Extract the (x, y) coordinate from the center of the cell holding the provided text.  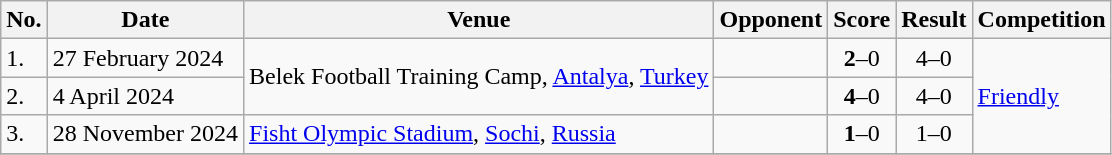
3. (24, 134)
Opponent (771, 20)
27 February 2024 (145, 58)
4 April 2024 (145, 96)
Venue (479, 20)
No. (24, 20)
Competition (1042, 20)
28 November 2024 (145, 134)
2. (24, 96)
1. (24, 58)
Belek Football Training Camp, Antalya, Turkey (479, 77)
Score (862, 20)
Result (934, 20)
2–0 (862, 58)
Date (145, 20)
Friendly (1042, 96)
Fisht Olympic Stadium, Sochi, Russia (479, 134)
